Locate the cell with the specified text and output its (x, y) center coordinate. 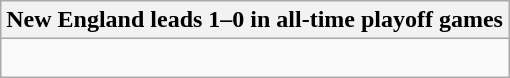
New England leads 1–0 in all-time playoff games (255, 20)
